From the cell containing the given text, extract its center point as [x, y] coordinate. 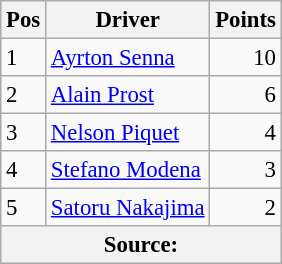
Source: [141, 245]
Stefano Modena [128, 170]
Driver [128, 20]
10 [246, 58]
Nelson Piquet [128, 133]
Ayrton Senna [128, 58]
6 [246, 95]
Satoru Nakajima [128, 208]
5 [24, 208]
Points [246, 20]
1 [24, 58]
Alain Prost [128, 95]
Pos [24, 20]
